Return (X, Y) of the center of cell containing provided text 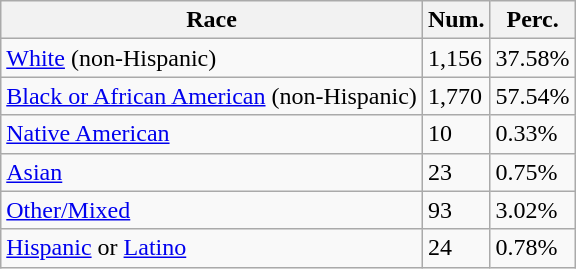
37.58% (532, 58)
93 (456, 210)
Other/Mixed (212, 210)
23 (456, 172)
Num. (456, 20)
24 (456, 248)
White (non-Hispanic) (212, 58)
Perc. (532, 20)
Hispanic or Latino (212, 248)
Asian (212, 172)
1,156 (456, 58)
0.33% (532, 134)
1,770 (456, 96)
10 (456, 134)
Native American (212, 134)
0.78% (532, 248)
3.02% (532, 210)
57.54% (532, 96)
Race (212, 20)
0.75% (532, 172)
Black or African American (non-Hispanic) (212, 96)
